Return the [x, y] coordinate for the center point of the cell that contains the specified text.  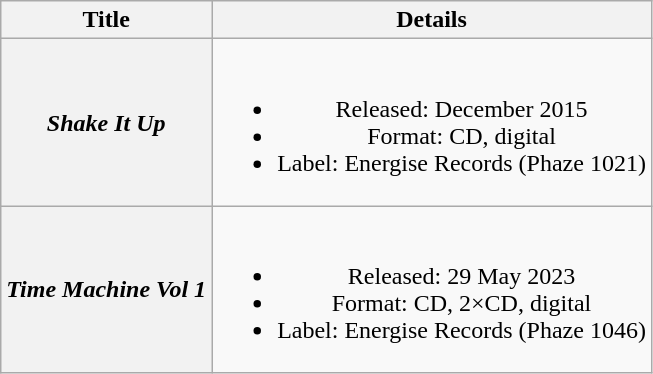
Shake It Up [106, 122]
Details [432, 20]
Time Machine Vol 1 [106, 290]
Released: December 2015Format: CD, digitalLabel: Energise Records (Phaze 1021) [432, 122]
Title [106, 20]
Released: 29 May 2023Format: CD, 2×CD, digitalLabel: Energise Records (Phaze 1046) [432, 290]
